Return (X, Y) of the center of cell containing provided text 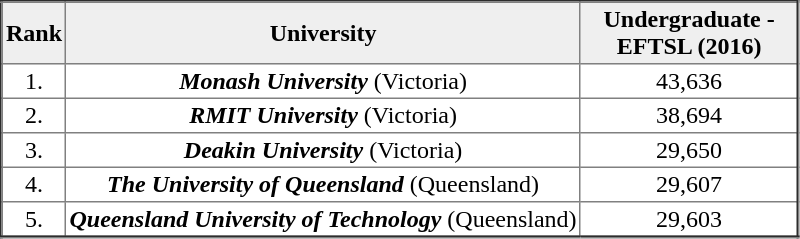
The University of Queensland (Queensland) (324, 184)
29,603 (689, 219)
Queensland University of Technology (Queensland) (324, 219)
University (324, 33)
Monash University (Victoria) (324, 81)
38,694 (689, 115)
29,650 (689, 150)
4. (34, 184)
RMIT University (Victoria) (324, 115)
43,636 (689, 81)
1. (34, 81)
Deakin University (Victoria) (324, 150)
3. (34, 150)
Rank (34, 33)
5. (34, 219)
Undergraduate - EFTSL (2016) (689, 33)
2. (34, 115)
29,607 (689, 184)
